Identify which cell holds the provided text, then report its (X, Y) central coordinate. 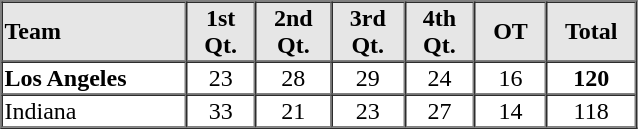
3rd Qt. (368, 32)
16 (511, 78)
2nd Qt. (293, 32)
24 (439, 78)
OT (511, 32)
27 (439, 110)
Indiana (94, 110)
33 (221, 110)
1st Qt. (221, 32)
4th Qt. (439, 32)
28 (293, 78)
21 (293, 110)
118 (591, 110)
Team (94, 32)
Total (591, 32)
29 (368, 78)
120 (591, 78)
14 (511, 110)
Los Angeles (94, 78)
